Detect which cell encompasses the target text, then output its (X, Y) center coordinate. 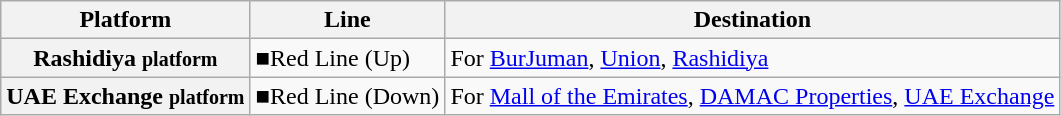
■Red Line (Up) (348, 58)
Destination (752, 20)
UAE Exchange platform (126, 96)
Rashidiya platform (126, 58)
Line (348, 20)
For BurJuman, Union, Rashidiya (752, 58)
Platform (126, 20)
For Mall of the Emirates, DAMAC Properties, UAE Exchange (752, 96)
■Red Line (Down) (348, 96)
